Extract the (x, y) coordinate from the center of the cell holding the provided text.  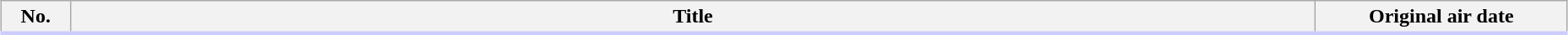
Title (693, 17)
No. (35, 17)
Original air date (1441, 17)
